From the cell containing the given text, extract its center point as [X, Y] coordinate. 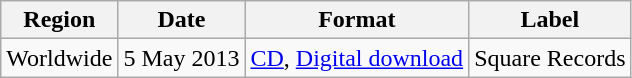
Region [60, 20]
5 May 2013 [182, 58]
Square Records [550, 58]
CD, Digital download [357, 58]
Label [550, 20]
Format [357, 20]
Worldwide [60, 58]
Date [182, 20]
